From the cell containing the given text, extract its center point as (x, y) coordinate. 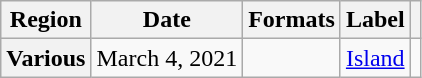
Label (375, 20)
March 4, 2021 (167, 58)
Region (46, 20)
Formats (292, 20)
Date (167, 20)
Island (375, 58)
Various (46, 58)
